Provide the (X, Y) coordinate of the cell's center where the given text is located.  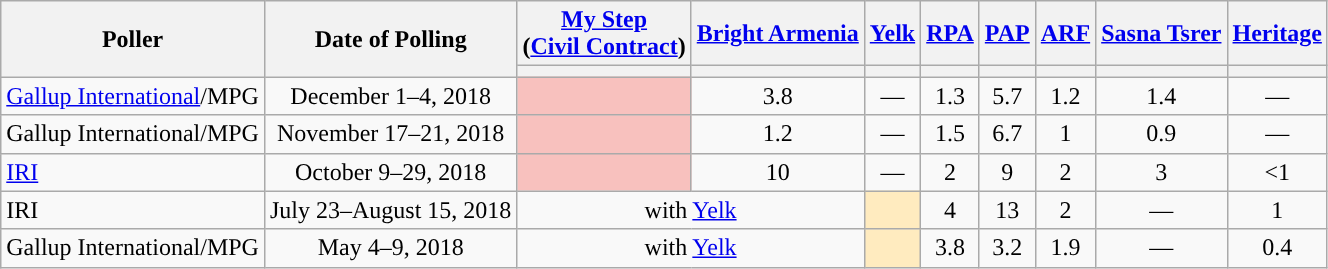
October 9–29, 2018 (390, 172)
My Step(Civil Contract) (604, 34)
5.7 (1007, 96)
Date of Polling (390, 39)
PAP (1007, 34)
3 (1162, 172)
9 (1007, 172)
December 1–4, 2018 (390, 96)
1.5 (950, 134)
<1 (1277, 172)
13 (1007, 210)
0.9 (1162, 134)
6.7 (1007, 134)
1.4 (1162, 96)
3.2 (1007, 248)
4 (950, 210)
10 (778, 172)
Sasna Tsrer (1162, 34)
Poller (133, 39)
July 23–August 15, 2018 (390, 210)
May 4–9, 2018 (390, 248)
1.3 (950, 96)
1.9 (1065, 248)
RPA (950, 34)
Heritage (1277, 34)
0.4 (1277, 248)
Bright Armenia (778, 34)
Yelk (892, 34)
November 17–21, 2018 (390, 134)
ARF (1065, 34)
